Detect which cell encompasses the target text, then output its [x, y] center coordinate. 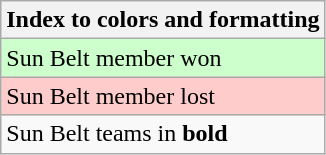
Sun Belt member lost [163, 96]
Sun Belt teams in bold [163, 134]
Index to colors and formatting [163, 20]
Sun Belt member won [163, 58]
